Scan for the cell matching the given text and deliver its (x, y) coordinate at center. 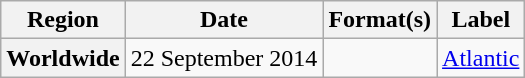
Date (224, 20)
22 September 2014 (224, 58)
Region (63, 20)
Atlantic (481, 58)
Label (481, 20)
Format(s) (380, 20)
Worldwide (63, 58)
